Search for the cell housing the specified text and yield its [X, Y] center coordinate. 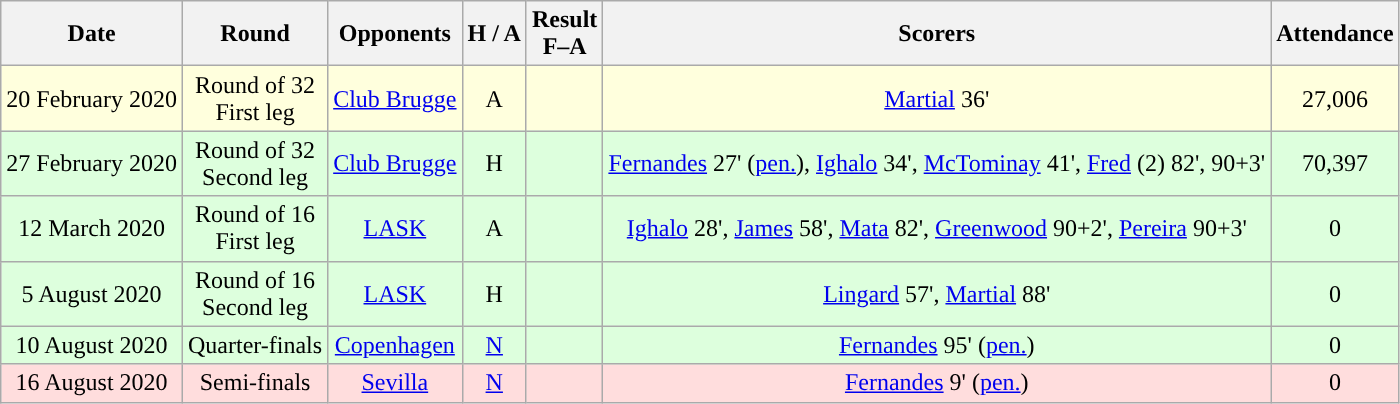
Semi-finals [254, 383]
Scorers [937, 34]
27 February 2020 [92, 164]
Opponents [395, 34]
10 August 2020 [92, 345]
Round of 16Second leg [254, 294]
Copenhagen [395, 345]
Fernandes 27' (pen.), Ighalo 34', McTominay 41', Fred (2) 82', 90+3' [937, 164]
Fernandes 95' (pen.) [937, 345]
Fernandes 9' (pen.) [937, 383]
20 February 2020 [92, 98]
16 August 2020 [92, 383]
ResultF–A [564, 34]
12 March 2020 [92, 228]
27,006 [1335, 98]
70,397 [1335, 164]
Round of 32Second leg [254, 164]
Attendance [1335, 34]
Date [92, 34]
Round of 32First leg [254, 98]
Sevilla [395, 383]
Lingard 57', Martial 88' [937, 294]
Martial 36' [937, 98]
Round of 16First leg [254, 228]
Quarter-finals [254, 345]
H / A [494, 34]
5 August 2020 [92, 294]
Round [254, 34]
Ighalo 28', James 58', Mata 82', Greenwood 90+2', Pereira 90+3' [937, 228]
